Identify which cell holds the provided text, then report its (x, y) central coordinate. 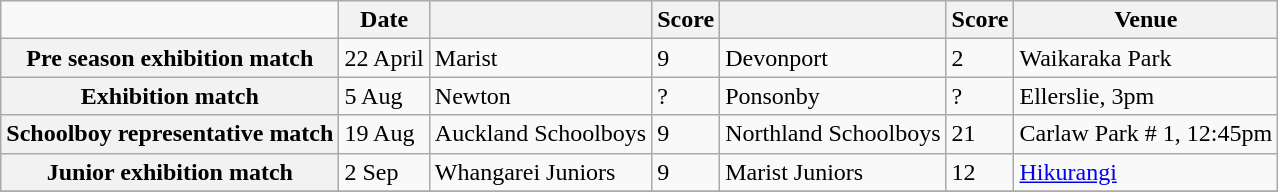
Whangarei Juniors (540, 172)
Ponsonby (833, 96)
Carlaw Park # 1, 12:45pm (1146, 134)
Newton (540, 96)
Northland Schoolboys (833, 134)
Date (384, 20)
Marist (540, 58)
Schoolboy representative match (170, 134)
Exhibition match (170, 96)
Devonport (833, 58)
21 (980, 134)
2 Sep (384, 172)
Ellerslie, 3pm (1146, 96)
12 (980, 172)
5 Aug (384, 96)
Pre season exhibition match (170, 58)
Junior exhibition match (170, 172)
Venue (1146, 20)
19 Aug (384, 134)
22 April (384, 58)
2 (980, 58)
Waikaraka Park (1146, 58)
Hikurangi (1146, 172)
Auckland Schoolboys (540, 134)
Marist Juniors (833, 172)
